For the text-containing cell, return its midpoint in (x, y) coordinate format. 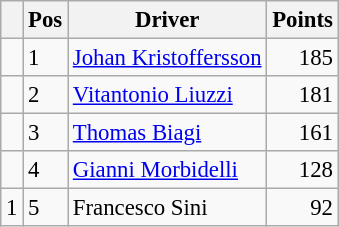
Gianni Morbidelli (168, 170)
4 (46, 170)
Johan Kristoffersson (168, 58)
Pos (46, 20)
Points (302, 20)
Vitantonio Liuzzi (168, 95)
181 (302, 95)
92 (302, 208)
5 (46, 208)
Francesco Sini (168, 208)
185 (302, 58)
3 (46, 133)
161 (302, 133)
2 (46, 95)
128 (302, 170)
Thomas Biagi (168, 133)
Driver (168, 20)
